Provide the [x, y] coordinate of the cell's center where the given text is located.  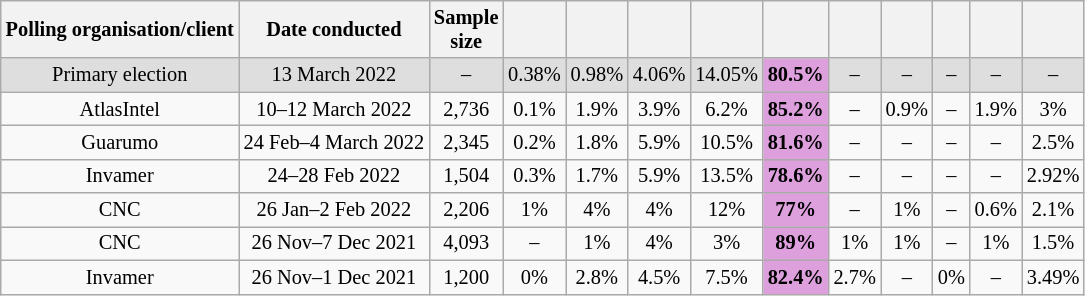
78.6% [796, 176]
2.1% [1053, 210]
10–12 March 2022 [334, 109]
3.49% [1053, 277]
0.9% [907, 109]
0.3% [534, 176]
0.2% [534, 142]
1.8% [597, 142]
2.8% [597, 277]
12% [726, 210]
13 March 2022 [334, 75]
2,345 [466, 142]
80.5% [796, 75]
3.9% [659, 109]
2.7% [855, 277]
Primary election [120, 75]
81.6% [796, 142]
0.1% [534, 109]
1,200 [466, 277]
0.6% [996, 210]
4,093 [466, 243]
Samplesize [466, 29]
82.4% [796, 277]
Date conducted [334, 29]
2,736 [466, 109]
Polling organisation/client [120, 29]
7.5% [726, 277]
2.5% [1053, 142]
1,504 [466, 176]
4.06% [659, 75]
26 Nov–1 Dec 2021 [334, 277]
24 Feb–4 March 2022 [334, 142]
1.7% [597, 176]
2.92% [1053, 176]
2,206 [466, 210]
4.5% [659, 277]
6.2% [726, 109]
Guarumo [120, 142]
26 Nov–7 Dec 2021 [334, 243]
77% [796, 210]
24–28 Feb 2022 [334, 176]
26 Jan–2 Feb 2022 [334, 210]
14.05% [726, 75]
0.38% [534, 75]
85.2% [796, 109]
AtlasIntel [120, 109]
1.5% [1053, 243]
0.98% [597, 75]
13.5% [726, 176]
10.5% [726, 142]
89% [796, 243]
